Extract the (X, Y) coordinate from the center of the cell holding the provided text.  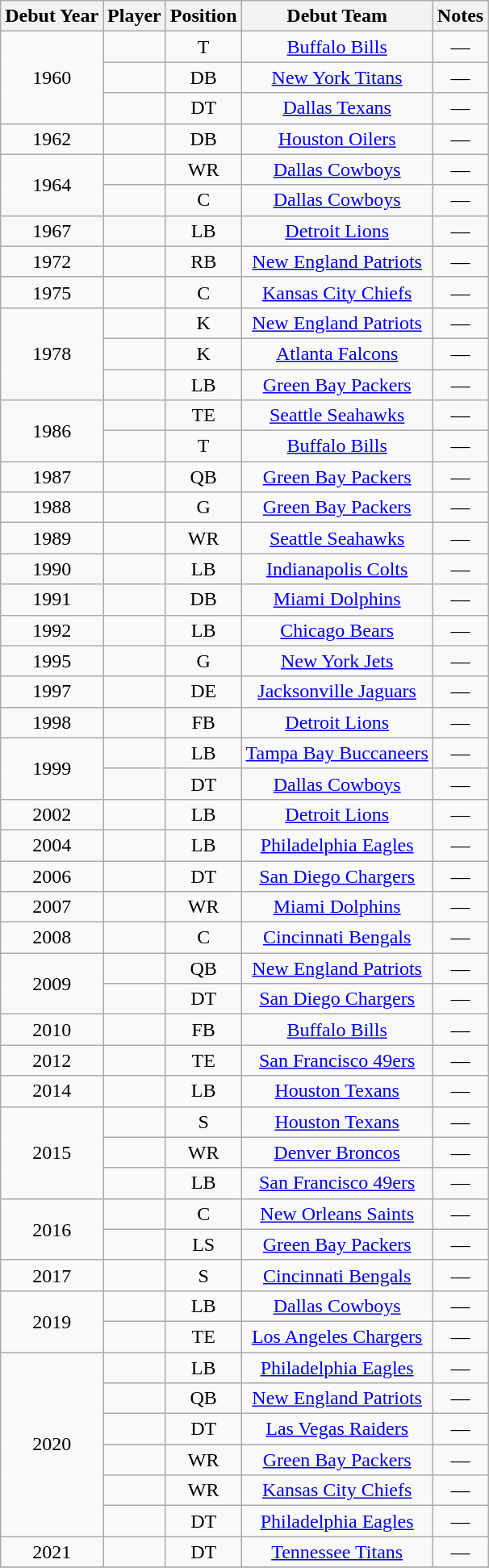
2014 (52, 1091)
2020 (52, 1445)
1995 (52, 661)
2021 (52, 1552)
1989 (52, 538)
Jacksonville Jaguars (337, 692)
2010 (52, 1030)
2007 (52, 907)
Indianapolis Colts (337, 569)
2012 (52, 1060)
2015 (52, 1152)
New York Titans (337, 77)
2004 (52, 845)
1986 (52, 431)
2006 (52, 876)
1962 (52, 139)
Position (203, 16)
Tampa Bay Buccaneers (337, 753)
1991 (52, 600)
1964 (52, 185)
1992 (52, 630)
Chicago Bears (337, 630)
1978 (52, 353)
New York Jets (337, 661)
1988 (52, 508)
1999 (52, 768)
Denver Broncos (337, 1152)
1998 (52, 722)
Player (135, 16)
LS (203, 1244)
1967 (52, 231)
2017 (52, 1275)
1987 (52, 477)
2019 (52, 1321)
2009 (52, 984)
Dallas Texans (337, 108)
Debut Team (337, 16)
1997 (52, 692)
Houston Oilers (337, 139)
2008 (52, 938)
Notes (460, 16)
Los Angeles Chargers (337, 1336)
2002 (52, 814)
1960 (52, 77)
RB (203, 261)
New Orleans Saints (337, 1214)
2016 (52, 1229)
Debut Year (52, 16)
Atlanta Falcons (337, 353)
Tennessee Titans (337, 1552)
1975 (52, 292)
1972 (52, 261)
1990 (52, 569)
Las Vegas Raiders (337, 1429)
DE (203, 692)
